Output the (x, y) coordinate of the center of the cell containing the given text.  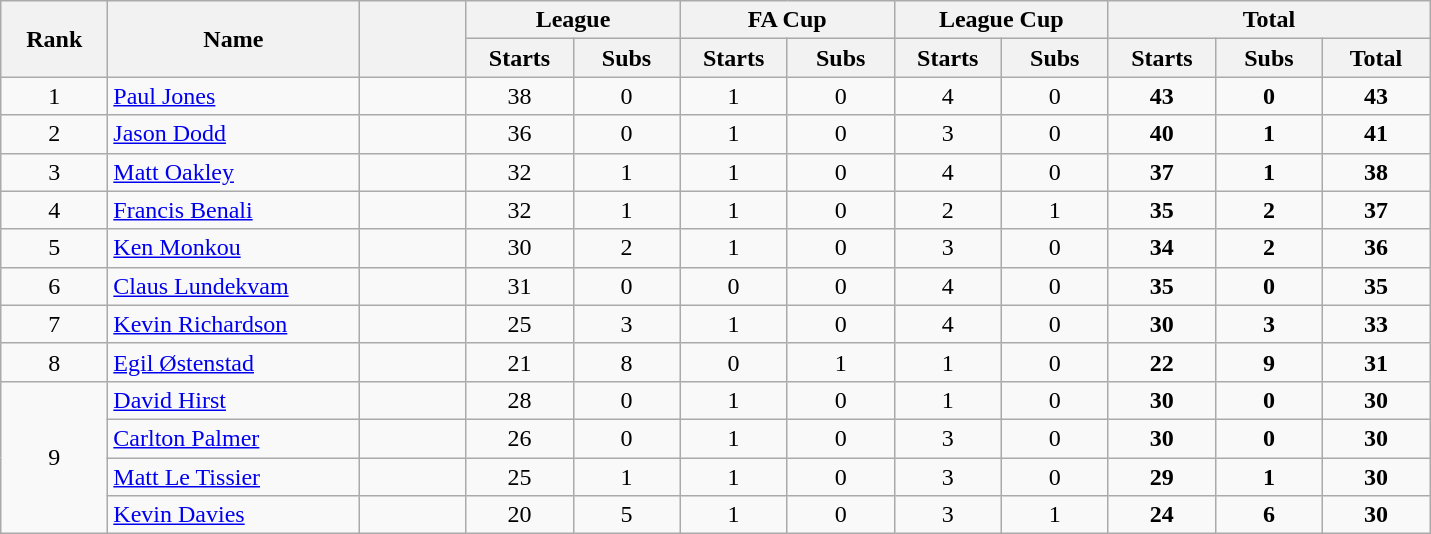
Carlton Palmer (234, 438)
40 (1162, 134)
Matt Le Tissier (234, 477)
Jason Dodd (234, 134)
Rank (54, 39)
David Hirst (234, 400)
Kevin Davies (234, 515)
League (573, 20)
33 (1376, 324)
Francis Benali (234, 210)
Matt Oakley (234, 172)
26 (520, 438)
Egil Østenstad (234, 362)
22 (1162, 362)
Ken Monkou (234, 248)
34 (1162, 248)
7 (54, 324)
29 (1162, 477)
Kevin Richardson (234, 324)
FA Cup (787, 20)
Paul Jones (234, 96)
41 (1376, 134)
21 (520, 362)
28 (520, 400)
24 (1162, 515)
League Cup (1001, 20)
Claus Lundekvam (234, 286)
Name (234, 39)
20 (520, 515)
